Return [X, Y] of the center of cell containing provided text 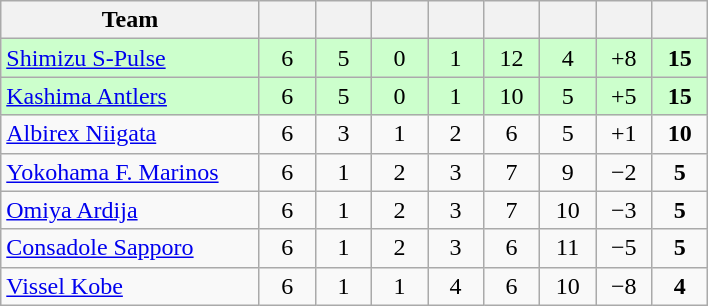
9 [568, 172]
Yokohama F. Marinos [130, 172]
Consadole Sapporo [130, 248]
Kashima Antlers [130, 96]
12 [512, 58]
11 [568, 248]
Omiya Ardija [130, 210]
−5 [624, 248]
+5 [624, 96]
Shimizu S-Pulse [130, 58]
Team [130, 20]
+8 [624, 58]
Albirex Niigata [130, 134]
−3 [624, 210]
+1 [624, 134]
Vissel Kobe [130, 286]
−2 [624, 172]
−8 [624, 286]
